Pinpoint the cell where the given text exists, returning its [x, y] midpoint coordinate. 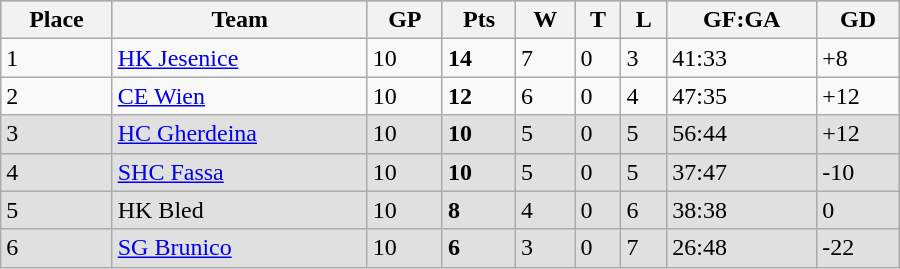
47:35 [742, 96]
41:33 [742, 58]
+8 [858, 58]
GD [858, 20]
CE Wien [240, 96]
1 [56, 58]
-10 [858, 172]
12 [478, 96]
L [644, 20]
2 [56, 96]
37:47 [742, 172]
-22 [858, 248]
W [546, 20]
Team [240, 20]
GP [404, 20]
14 [478, 58]
HK Jesenice [240, 58]
T [598, 20]
GF:GA [742, 20]
HK Bled [240, 210]
26:48 [742, 248]
38:38 [742, 210]
SG Brunico [240, 248]
56:44 [742, 134]
Pts [478, 20]
8 [478, 210]
HC Gherdeina [240, 134]
Place [56, 20]
SHC Fassa [240, 172]
